For the text-containing cell, return its midpoint in [x, y] coordinate format. 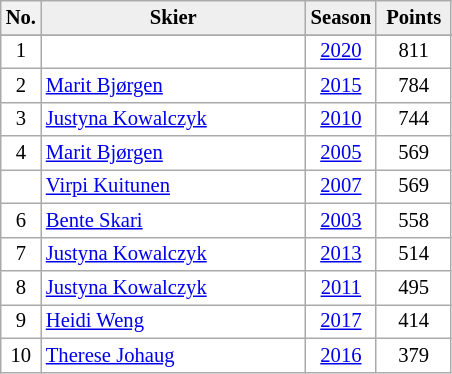
495 [414, 287]
Virpi Kuitunen [174, 186]
Skier [174, 17]
379 [414, 355]
4 [21, 153]
6 [21, 220]
2013 [341, 254]
Bente Skari [174, 220]
558 [414, 220]
2016 [341, 355]
Season [341, 17]
No. [21, 17]
10 [21, 355]
1 [21, 51]
811 [414, 51]
2011 [341, 287]
784 [414, 85]
7 [21, 254]
744 [414, 119]
2007 [341, 186]
Therese Johaug [174, 355]
2020 [341, 51]
Points [414, 17]
2 [21, 85]
2015 [341, 85]
514 [414, 254]
8 [21, 287]
2005 [341, 153]
414 [414, 321]
2003 [341, 220]
2017 [341, 321]
2010 [341, 119]
3 [21, 119]
9 [21, 321]
Heidi Weng [174, 321]
